Extract the [X, Y] coordinate from the center of the cell holding the provided text.  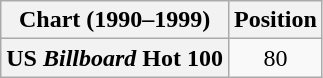
80 [276, 58]
US Billboard Hot 100 [115, 58]
Chart (1990–1999) [115, 20]
Position [276, 20]
